Scan for the cell matching the given text and deliver its [x, y] coordinate at center. 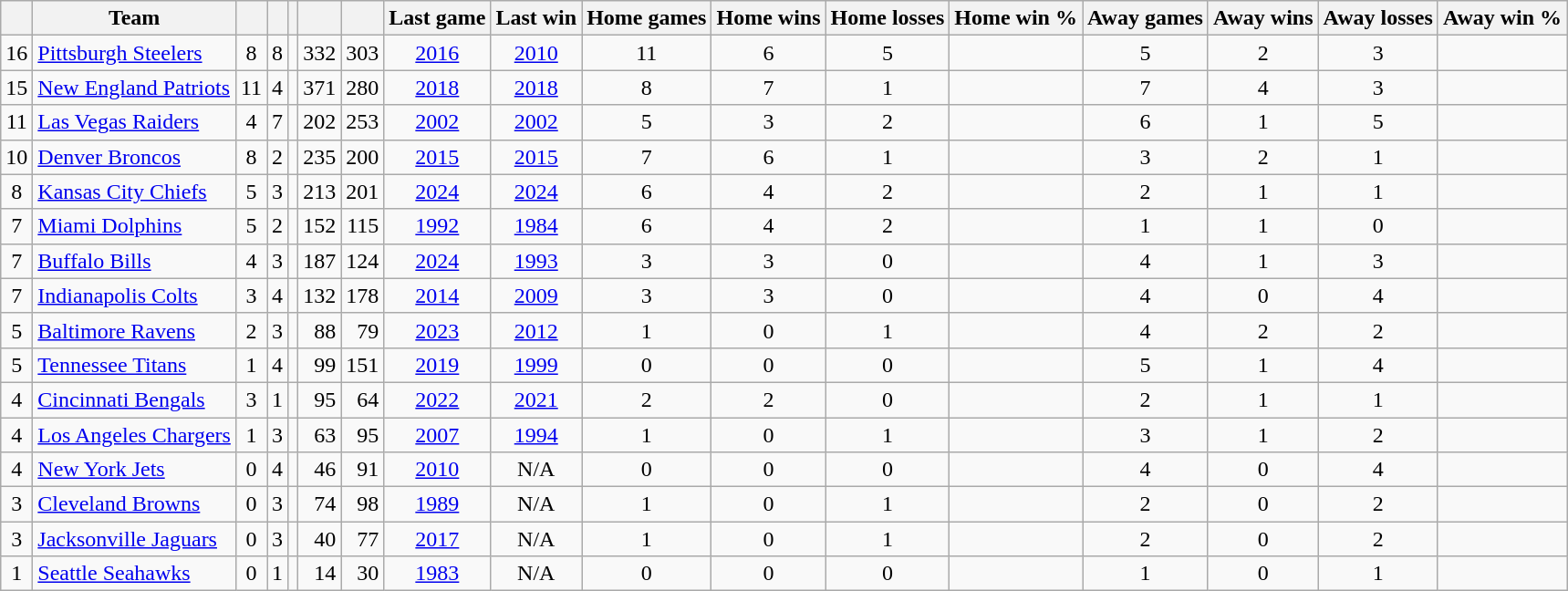
2017 [438, 539]
1992 [438, 226]
202 [319, 122]
Indianapolis Colts [135, 295]
253 [363, 122]
1993 [536, 261]
2022 [438, 399]
1989 [438, 504]
Baltimore Ravens [135, 330]
Denver Broncos [135, 157]
74 [319, 504]
Team [135, 18]
91 [363, 470]
Kansas City Chiefs [135, 192]
99 [319, 365]
15 [16, 88]
New York Jets [135, 470]
Las Vegas Raiders [135, 122]
64 [363, 399]
115 [363, 226]
1999 [536, 365]
178 [363, 295]
303 [363, 53]
Away games [1145, 18]
1984 [536, 226]
Tennessee Titans [135, 365]
New England Patriots [135, 88]
40 [319, 539]
Miami Dolphins [135, 226]
2014 [438, 295]
Last game [438, 18]
201 [363, 192]
Home games [647, 18]
1994 [536, 435]
77 [363, 539]
Away win % [1501, 18]
16 [16, 53]
Home wins [768, 18]
88 [319, 330]
235 [319, 157]
132 [319, 295]
2009 [536, 295]
63 [319, 435]
Los Angeles Chargers [135, 435]
10 [16, 157]
Jacksonville Jaguars [135, 539]
Cleveland Browns [135, 504]
2023 [438, 330]
Seattle Seahawks [135, 574]
2016 [438, 53]
371 [319, 88]
151 [363, 365]
Buffalo Bills [135, 261]
200 [363, 157]
213 [319, 192]
Home losses [888, 18]
Last win [536, 18]
79 [363, 330]
2021 [536, 399]
187 [319, 261]
30 [363, 574]
332 [319, 53]
152 [319, 226]
2019 [438, 365]
98 [363, 504]
1983 [438, 574]
46 [319, 470]
Cincinnati Bengals [135, 399]
2012 [536, 330]
Pittsburgh Steelers [135, 53]
14 [319, 574]
2007 [438, 435]
124 [363, 261]
Home win % [1016, 18]
Away losses [1377, 18]
Away wins [1262, 18]
280 [363, 88]
